Capture the cell that displays the provided text and extract its [x, y] central coordinate. 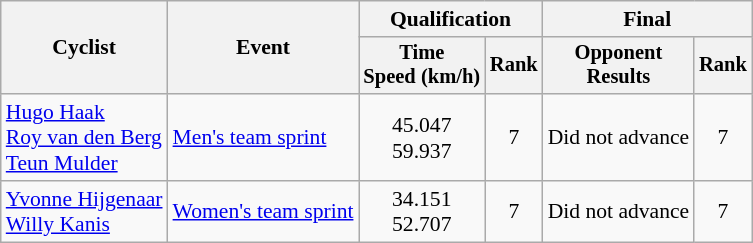
34.15152.707 [422, 212]
OpponentResults [619, 66]
Qualification [450, 19]
Hugo HaakRoy van den BergTeun Mulder [84, 138]
45.04759.937 [422, 138]
Women's team sprint [264, 212]
TimeSpeed (km/h) [422, 66]
Yvonne HijgenaarWilly Kanis [84, 212]
Men's team sprint [264, 138]
Final [648, 19]
Event [264, 48]
Cyclist [84, 48]
